Pinpoint the cell where the given text exists, returning its [X, Y] midpoint coordinate. 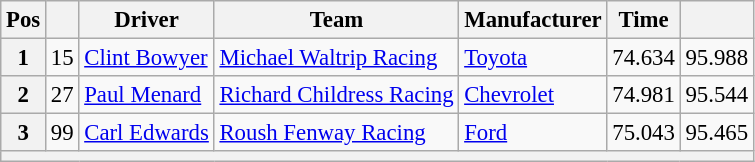
Driver [146, 20]
95.544 [716, 95]
15 [62, 58]
Team [336, 20]
95.988 [716, 58]
74.634 [644, 58]
3 [24, 133]
95.465 [716, 133]
27 [62, 95]
Michael Waltrip Racing [336, 58]
2 [24, 95]
75.043 [644, 133]
Paul Menard [146, 95]
Toyota [533, 58]
Chevrolet [533, 95]
Richard Childress Racing [336, 95]
1 [24, 58]
Ford [533, 133]
74.981 [644, 95]
Time [644, 20]
Pos [24, 20]
Roush Fenway Racing [336, 133]
Manufacturer [533, 20]
Carl Edwards [146, 133]
99 [62, 133]
Clint Bowyer [146, 58]
